From the cell containing the given text, extract its center point as [X, Y] coordinate. 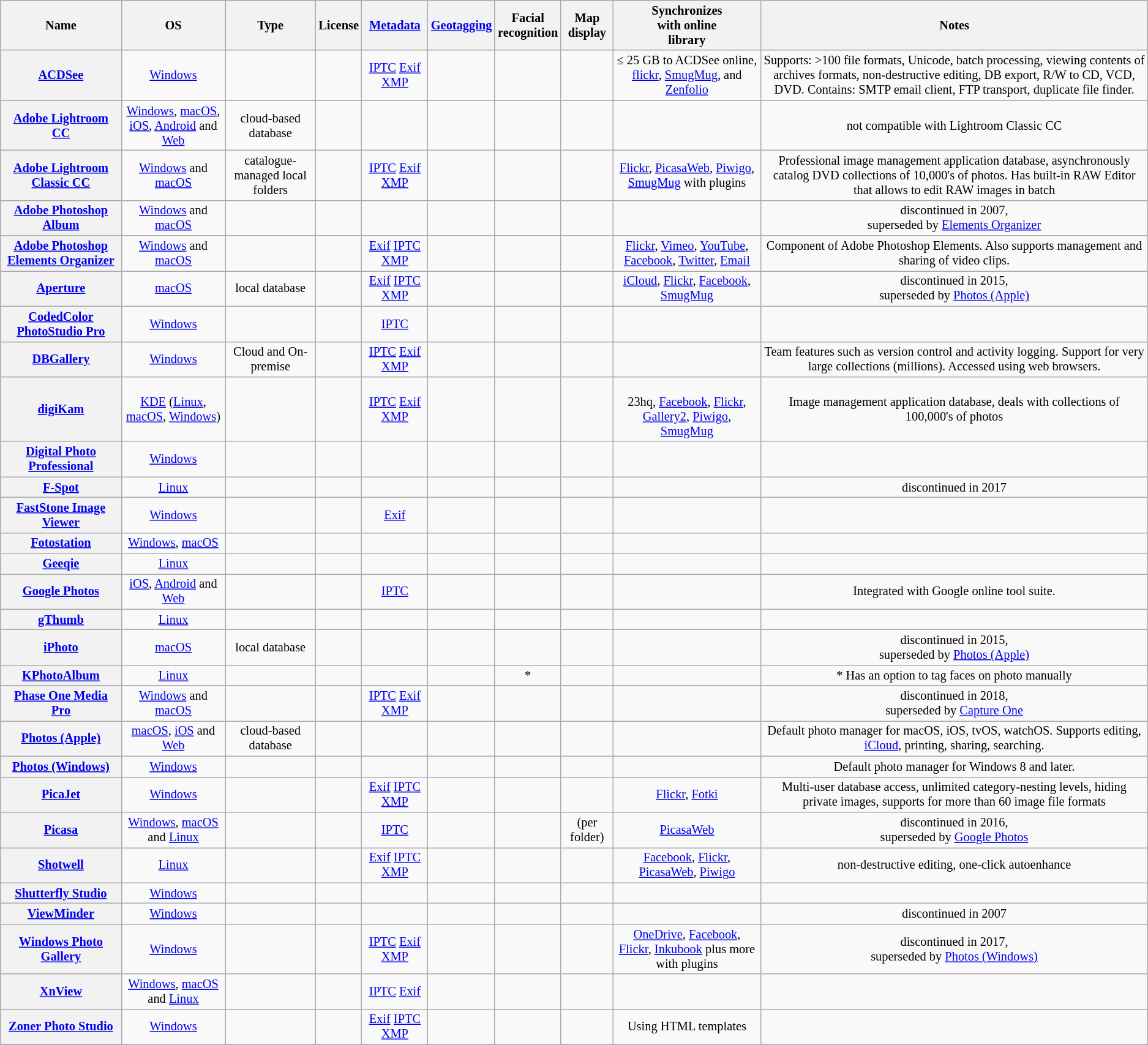
Flickr, Fotki [687, 795]
Cloud and On-premise [271, 359]
OS [173, 25]
discontinued in 2007 [954, 913]
discontinued in 2016,superseded by Google Photos [954, 830]
(per folder) [587, 830]
discontinued in 2017,superseded by Photos (Windows) [954, 949]
Adobe Photoshop Album [61, 218]
CodedColor PhotoStudio Pro [61, 324]
Integrated with Google online tool suite. [954, 591]
KPhotoAlbum [61, 675]
Component of Adobe Photoshop Elements. Also supports management and sharing of video clips. [954, 253]
Notes [954, 25]
Multi-user database access, unlimited category-nesting levels, hiding private images, supports for more than 60 image file formats [954, 795]
Geotagging [462, 25]
Default photo manager for macOS, iOS, tvOS, watchOS. Supports editing, iCloud, printing, sharing, searching. [954, 738]
FastStone Image Viewer [61, 515]
* Has an option to tag faces on photo manually [954, 675]
Aperture [61, 288]
Map display [587, 25]
XnView [61, 992]
ACDSee [61, 75]
23hq, Facebook, Flickr, Gallery2, Piwigo, SmugMug [687, 409]
Adobe Photoshop Elements Organizer [61, 253]
Synchronizes with online library [687, 25]
Type [271, 25]
* [528, 675]
Team features such as version control and activity logging. Support for very large collections (millions). Accessed using web browsers. [954, 359]
Photos (Windows) [61, 766]
iOS, Android and Web [173, 591]
discontinued in 2017 [954, 487]
Name [61, 25]
Digital Photo Professional [61, 459]
iCloud, Flickr, Facebook, SmugMug [687, 288]
OneDrive, Facebook, Flickr, Inkubook plus more with plugins [687, 949]
Shutterfly Studio [61, 893]
Google Photos [61, 591]
Photos (Apple) [61, 738]
Facial recognition [528, 25]
KDE (Linux, macOS, Windows) [173, 409]
Facebook, Flickr, PicasaWeb, Piwigo [687, 865]
Image management application database, deals with collections of 100,000's of photos [954, 409]
gThumb [61, 620]
Windows Photo Gallery [61, 949]
License [338, 25]
IPTC Exif [395, 992]
not compatible with Lightroom Classic CC [954, 125]
non-destructive editing, one-click autoenhance [954, 865]
Windows, macOS [173, 543]
Picasa [61, 830]
PicasaWeb [687, 830]
macOS, iOS and Web [173, 738]
Using HTML templates [687, 1027]
Flickr, Vimeo, YouTube, Facebook, Twitter, Email [687, 253]
iPhoto [61, 647]
Flickr, PicasaWeb, Piwigo, SmugMug with plugins [687, 175]
Metadata [395, 25]
Adobe Lightroom Classic CC [61, 175]
Exif [395, 515]
DBGallery [61, 359]
PicaJet [61, 795]
Zoner Photo Studio [61, 1027]
catalogue-managed local folders [271, 175]
≤ 25 GB to ACDSee online, flickr, SmugMug, and Zenfolio [687, 75]
discontinued in 2007,superseded by Elements Organizer [954, 218]
digiKam [61, 409]
Default photo manager for Windows 8 and later. [954, 766]
F-Spot [61, 487]
Windows, macOS, iOS, Android and Web [173, 125]
Fotostation [61, 543]
discontinued in 2018,superseded by Capture One [954, 703]
Shotwell [61, 865]
ViewMinder [61, 913]
Geeqie [61, 564]
Phase One Media Pro [61, 703]
Adobe Lightroom CC [61, 125]
